Locate the cell with the specified text and output its [x, y] center coordinate. 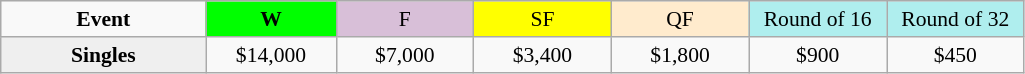
$7,000 [405, 55]
Event [104, 19]
$3,400 [543, 55]
W [271, 19]
$450 [955, 55]
Singles [104, 55]
QF [680, 19]
F [405, 19]
$14,000 [271, 55]
SF [543, 19]
Round of 16 [818, 19]
Round of 32 [955, 19]
$1,800 [680, 55]
$900 [818, 55]
